Detect which cell encompasses the target text, then output its (x, y) center coordinate. 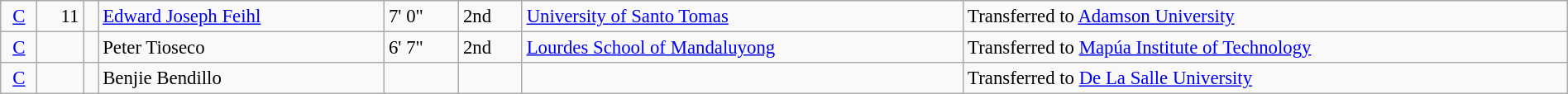
7' 0" (422, 16)
11 (60, 16)
Transferred to Adamson University (1265, 16)
Benjie Bendillo (241, 78)
6' 7" (422, 48)
Lourdes School of Mandaluyong (743, 48)
Peter Tioseco (241, 48)
Transferred to Mapúa Institute of Technology (1265, 48)
Transferred to De La Salle University (1265, 78)
University of Santo Tomas (743, 16)
Edward Joseph Feihl (241, 16)
